Return (x, y) of the center of cell containing provided text 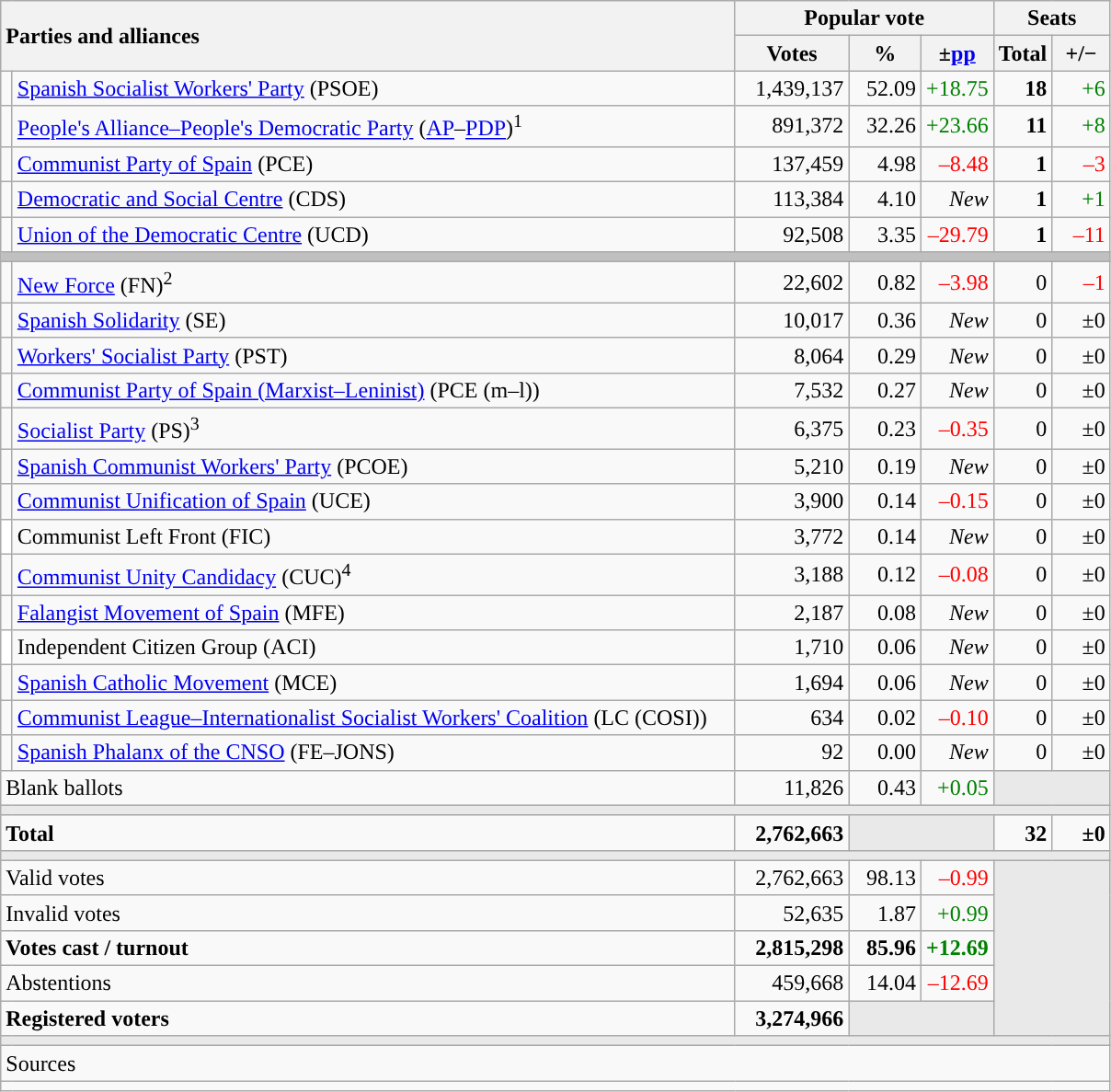
0.29 (885, 355)
0.27 (885, 390)
52.09 (885, 88)
±pp (956, 53)
0.08 (885, 613)
891,372 (792, 127)
0.19 (885, 466)
Socialist Party (PS)3 (373, 429)
85.96 (885, 948)
32.26 (885, 127)
Popular vote (865, 18)
+12.69 (956, 948)
Registered voters (368, 1018)
Seats (1052, 18)
4.98 (885, 164)
32 (1023, 833)
18 (1023, 88)
Communist Left Front (FIC) (373, 536)
5,210 (792, 466)
0.23 (885, 429)
113,384 (792, 200)
Invalid votes (368, 913)
+0.99 (956, 913)
1.87 (885, 913)
1,710 (792, 648)
3,772 (792, 536)
–11 (1082, 235)
2,815,298 (792, 948)
Falangist Movement of Spain (MFE) (373, 613)
6,375 (792, 429)
11,826 (792, 787)
0.12 (885, 574)
Democratic and Social Centre (CDS) (373, 200)
11 (1023, 127)
% (885, 53)
+/− (1082, 53)
Spanish Communist Workers' Party (PCOE) (373, 466)
92,508 (792, 235)
Communist Unification of Spain (UCE) (373, 501)
Spanish Catholic Movement (MCE) (373, 683)
–8.48 (956, 164)
1,694 (792, 683)
–1 (1082, 283)
0.36 (885, 320)
Independent Citizen Group (ACI) (373, 648)
–3.98 (956, 283)
137,459 (792, 164)
98.13 (885, 878)
–0.08 (956, 574)
0.02 (885, 718)
Communist Party of Spain (Marxist–Leninist) (PCE (m–l)) (373, 390)
Communist Unity Candidacy (CUC)4 (373, 574)
2,187 (792, 613)
0.43 (885, 787)
634 (792, 718)
+0.05 (956, 787)
459,668 (792, 983)
Communist League–Internationalist Socialist Workers' Coalition (LC (COSI)) (373, 718)
3,274,966 (792, 1018)
22,602 (792, 283)
0.82 (885, 283)
–12.69 (956, 983)
Parties and alliances (368, 36)
–0.10 (956, 718)
Sources (555, 1063)
Votes cast / turnout (368, 948)
Votes (792, 53)
–0.35 (956, 429)
Communist Party of Spain (PCE) (373, 164)
+1 (1082, 200)
Spanish Phalanx of the CNSO (FE–JONS) (373, 753)
Union of the Democratic Centre (UCD) (373, 235)
4.10 (885, 200)
New Force (FN)2 (373, 283)
Workers' Socialist Party (PST) (373, 355)
–29.79 (956, 235)
52,635 (792, 913)
–0.15 (956, 501)
3.35 (885, 235)
Blank ballots (368, 787)
3,900 (792, 501)
Abstentions (368, 983)
+23.66 (956, 127)
–3 (1082, 164)
10,017 (792, 320)
Spanish Solidarity (SE) (373, 320)
3,188 (792, 574)
8,064 (792, 355)
People's Alliance–People's Democratic Party (AP–PDP)1 (373, 127)
+6 (1082, 88)
Valid votes (368, 878)
0.00 (885, 753)
+8 (1082, 127)
14.04 (885, 983)
Spanish Socialist Workers' Party (PSOE) (373, 88)
1,439,137 (792, 88)
–0.99 (956, 878)
+18.75 (956, 88)
7,532 (792, 390)
92 (792, 753)
